Return the [X, Y] coordinate for the center point of the cell that contains the specified text.  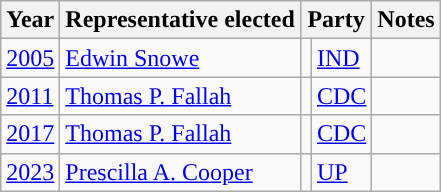
UP [341, 172]
Notes [406, 20]
IND [341, 58]
Year [30, 20]
2017 [30, 134]
2005 [30, 58]
2011 [30, 96]
2023 [30, 172]
Representative elected [180, 20]
Party [336, 20]
Prescilla A. Cooper [180, 172]
Edwin Snowe [180, 58]
